For the text-containing cell, return its midpoint in [X, Y] coordinate format. 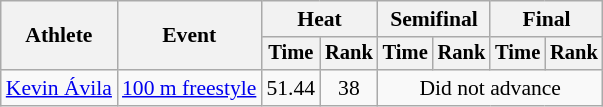
100 m freestyle [189, 88]
Kevin Ávila [59, 88]
Did not advance [490, 88]
Athlete [59, 36]
51.44 [290, 88]
Semifinal [434, 19]
Heat [319, 19]
38 [349, 88]
Final [546, 19]
Event [189, 36]
